Provide the [X, Y] coordinate of the cell's center where the given text is located.  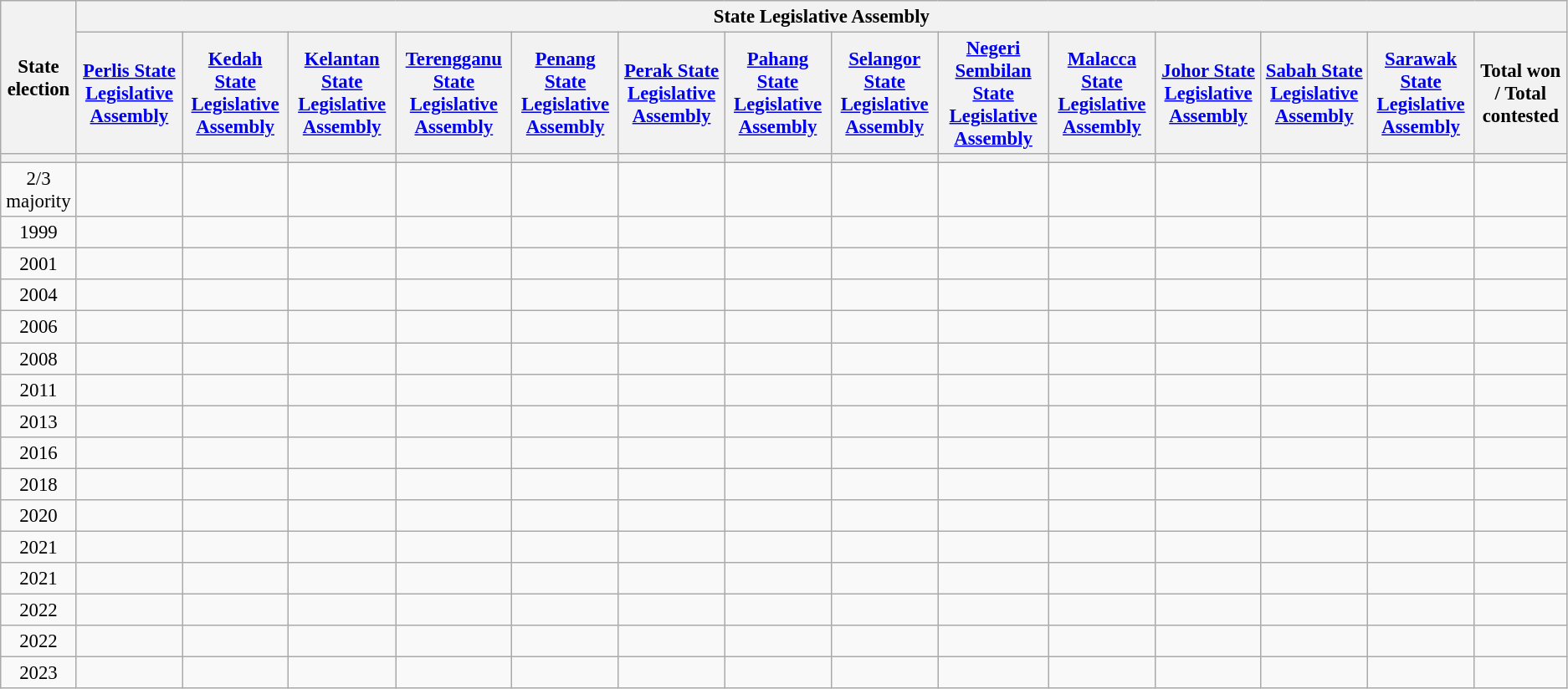
State Legislative Assembly [822, 17]
Kedah State Legislative Assembly [236, 94]
2011 [38, 390]
2004 [38, 295]
State election [38, 77]
2023 [38, 673]
2013 [38, 421]
2/3 majority [38, 191]
Kelantan State Legislative Assembly [342, 94]
Total won / Total contested [1520, 94]
2008 [38, 359]
1999 [38, 232]
Perlis State Legislative Assembly [129, 94]
Johor State Legislative Assembly [1208, 94]
Negeri Sembilan State Legislative Assembly [993, 94]
Malacca State Legislative Assembly [1102, 94]
2020 [38, 516]
Pahang State Legislative Assembly [778, 94]
Selangor State Legislative Assembly [884, 94]
2006 [38, 327]
2016 [38, 452]
2018 [38, 484]
Perak State Legislative Assembly [671, 94]
Sabah State Legislative Assembly [1314, 94]
Sarawak State Legislative Assembly [1421, 94]
2001 [38, 264]
Penang State Legislative Assembly [566, 94]
Terengganu State Legislative Assembly [453, 94]
